Pinpoint the cell where the given text exists, returning its [X, Y] midpoint coordinate. 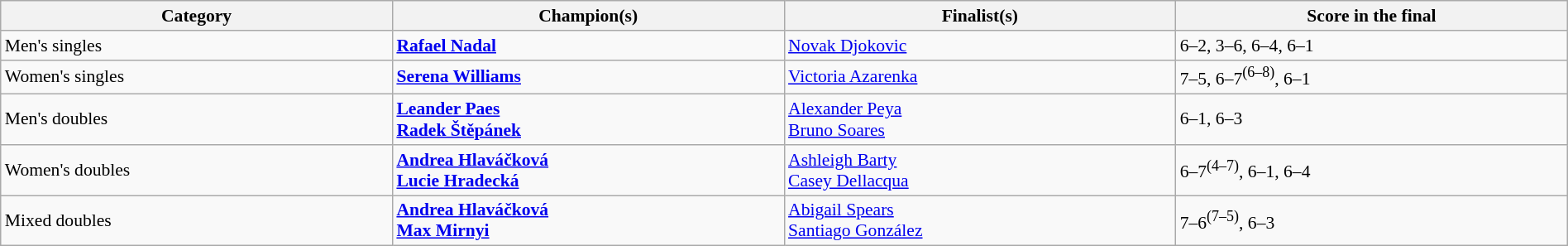
6–7(4–7), 6–1, 6–4 [1372, 171]
7–5, 6–7(6–8), 6–1 [1372, 76]
Category [197, 16]
Mixed doubles [197, 220]
Women's singles [197, 76]
Novak Djokovic [980, 46]
Andrea Hlaváčková Max Mirnyi [588, 220]
Men's singles [197, 46]
Men's doubles [197, 119]
6–2, 3–6, 6–4, 6–1 [1372, 46]
Leander Paes Radek Štěpánek [588, 119]
Ashleigh Barty Casey Dellacqua [980, 171]
Serena Williams [588, 76]
Score in the final [1372, 16]
7–6(7–5), 6–3 [1372, 220]
Champion(s) [588, 16]
Women's doubles [197, 171]
Abigail Spears Santiago González [980, 220]
Alexander Peya Bruno Soares [980, 119]
Victoria Azarenka [980, 76]
Rafael Nadal [588, 46]
Andrea Hlaváčková Lucie Hradecká [588, 171]
Finalist(s) [980, 16]
6–1, 6–3 [1372, 119]
